Output the (x, y) coordinate of the center of the cell containing the given text.  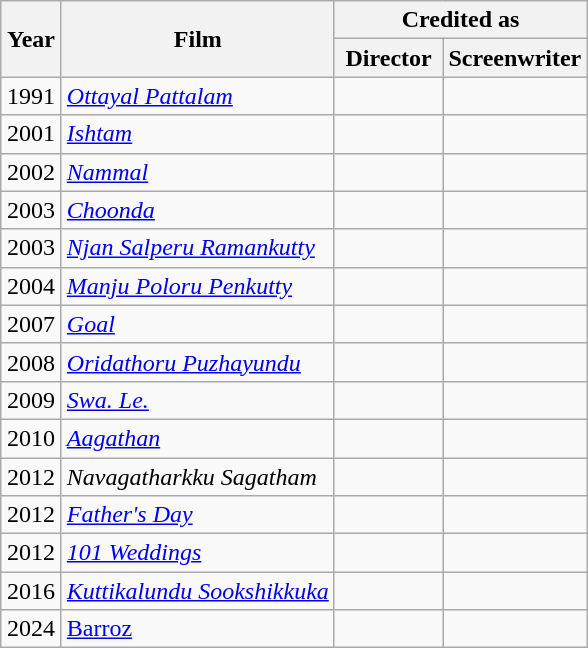
2016 (32, 591)
Film (198, 39)
Nammal (198, 172)
Choonda (198, 210)
2024 (32, 629)
Year (32, 39)
Navagatharkku Sagatham (198, 477)
2010 (32, 438)
Credited as (460, 20)
Father's Day (198, 515)
Goal (198, 324)
Manju Poloru Penkutty (198, 286)
2002 (32, 172)
1991 (32, 96)
Director (388, 58)
Aagathan (198, 438)
2009 (32, 400)
101 Weddings (198, 553)
2008 (32, 362)
Ottayal Pattalam (198, 96)
Oridathoru Puzhayundu (198, 362)
2007 (32, 324)
Barroz (198, 629)
Swa. Le. (198, 400)
Screenwriter (515, 58)
2001 (32, 134)
Ishtam (198, 134)
Kuttikalundu Sookshikkuka (198, 591)
2004 (32, 286)
Njan Salperu Ramankutty (198, 248)
